Capture the cell that displays the provided text and extract its [X, Y] central coordinate. 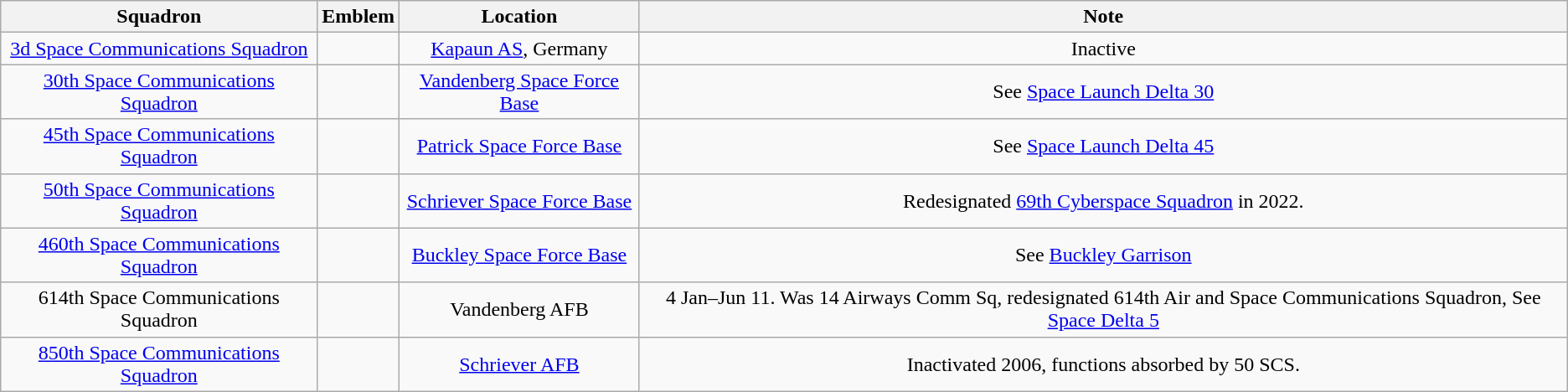
45th Space Communications Squadron [159, 146]
Vandenberg AFB [519, 310]
See Buckley Garrison [1103, 255]
See Space Launch Delta 30 [1103, 92]
850th Space Communications Squadron [159, 364]
50th Space Communications Squadron [159, 201]
3d Space Communications Squadron [159, 49]
Schriever Space Force Base [519, 201]
4 Jan–Jun 11. Was 14 Airways Comm Sq, redesignated 614th Air and Space Communications Squadron, See Space Delta 5 [1103, 310]
460th Space Communications Squadron [159, 255]
Patrick Space Force Base [519, 146]
Emblem [358, 17]
Squadron [159, 17]
Schriever AFB [519, 364]
Redesignated 69th Cyberspace Squadron in 2022. [1103, 201]
Kapaun AS, Germany [519, 49]
Buckley Space Force Base [519, 255]
Inactive [1103, 49]
Location [519, 17]
30th Space Communications Squadron [159, 92]
Note [1103, 17]
See Space Launch Delta 45 [1103, 146]
614th Space Communications Squadron [159, 310]
Inactivated 2006, functions absorbed by 50 SCS. [1103, 364]
Vandenberg Space Force Base [519, 92]
